Capture the cell that displays the provided text and extract its (x, y) central coordinate. 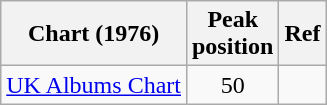
UK Albums Chart (94, 85)
Peak position (232, 34)
Chart (1976) (94, 34)
50 (232, 85)
Ref (302, 34)
